Return the [x, y] coordinate for the center point of the cell that contains the specified text.  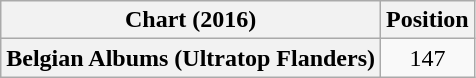
147 [428, 58]
Belgian Albums (Ultratop Flanders) [191, 58]
Position [428, 20]
Chart (2016) [191, 20]
